Return the (X, Y) coordinate for the center point of the cell that contains the specified text.  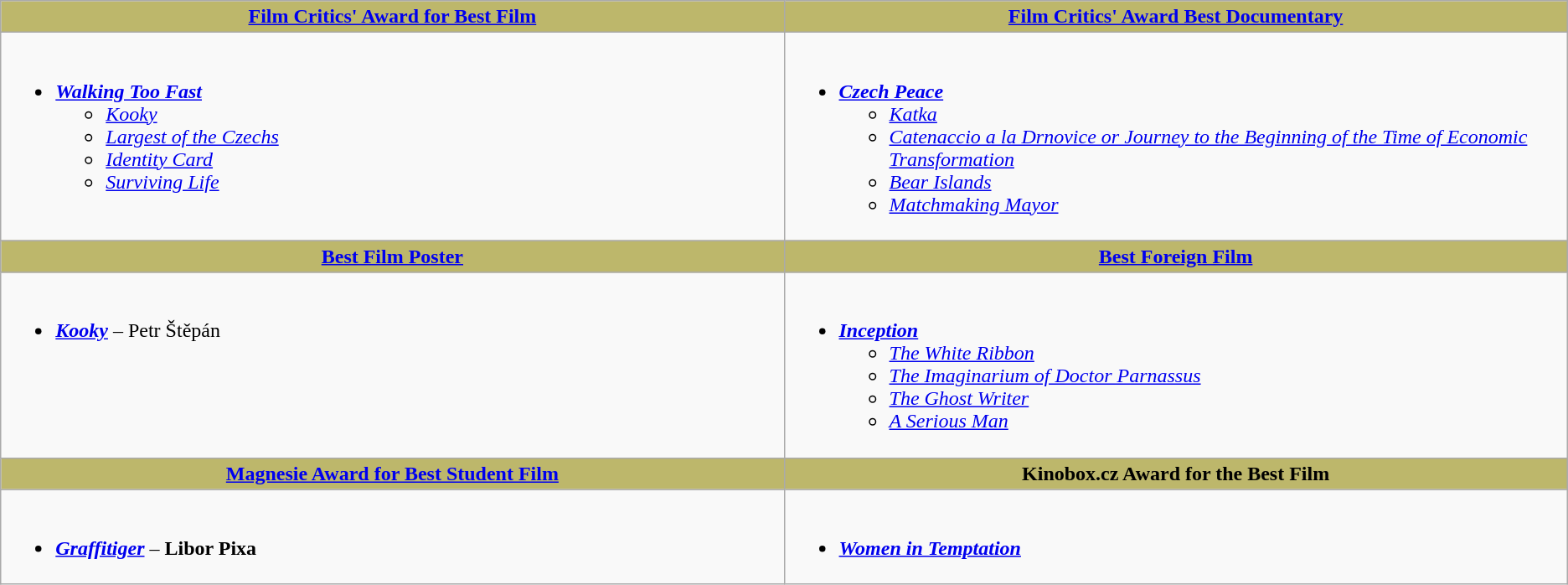
Kinobox.cz Award for the Best Film (1176, 474)
Kooky – Petr Štěpán (392, 365)
Walking Too FastKookyLargest of the CzechsIdentity CardSurviving Life (392, 137)
Women in Temptation (1176, 536)
Magnesie Award for Best Student Film (392, 474)
Best Film Poster (392, 256)
Best Foreign Film (1176, 256)
Film Critics' Award for Best Film (392, 17)
Czech PeaceKatkaCatenaccio a la Drnovice or Journey to the Beginning of the Time of Economic TransformationBear IslandsMatchmaking Mayor (1176, 137)
InceptionThe White RibbonThe Imaginarium of Doctor ParnassusThe Ghost WriterA Serious Man (1176, 365)
Graffitiger – Libor Pixa (392, 536)
Film Critics' Award Best Documentary (1176, 17)
